Return (x, y) of the center of cell containing provided text 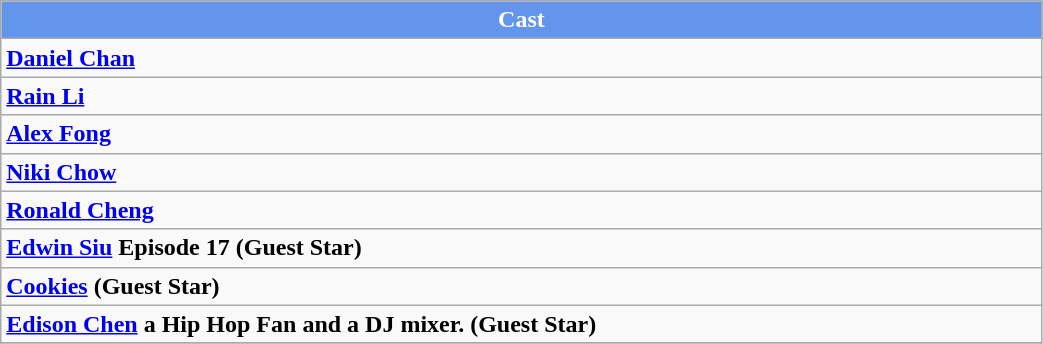
Edwin Siu Episode 17 (Guest Star) (522, 248)
Alex Fong (522, 134)
Cast (522, 20)
Daniel Chan (522, 58)
Niki Chow (522, 172)
Edison Chen a Hip Hop Fan and a DJ mixer. (Guest Star) (522, 324)
Ronald Cheng (522, 210)
Cookies (Guest Star) (522, 286)
Rain Li (522, 96)
